Pinpoint the cell where the given text exists, returning its (x, y) midpoint coordinate. 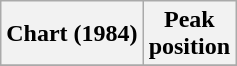
Peakposition (189, 34)
Chart (1984) (72, 34)
